Search for the cell housing the specified text and yield its (X, Y) center coordinate. 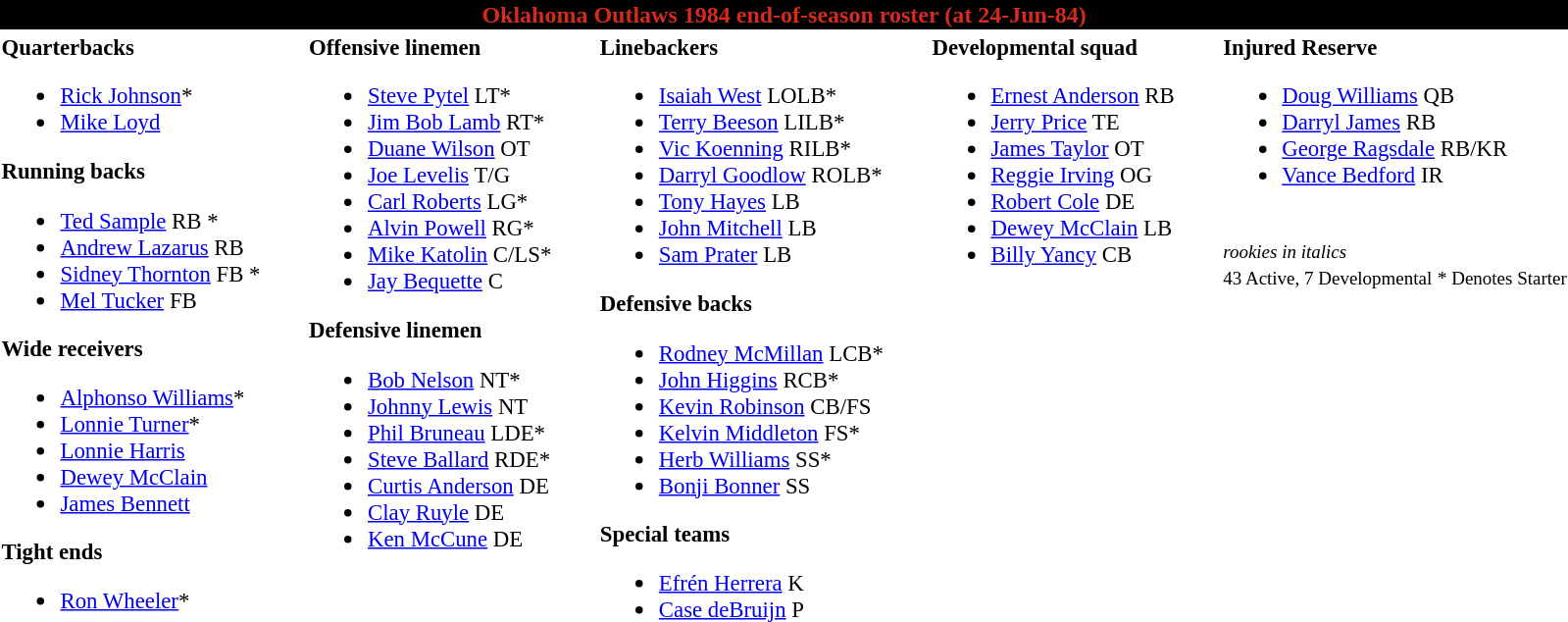
Oklahoma Outlaws 1984 end-of-season roster (at 24-Jun-84) (784, 15)
